Pinpoint the cell where the given text exists, returning its (x, y) midpoint coordinate. 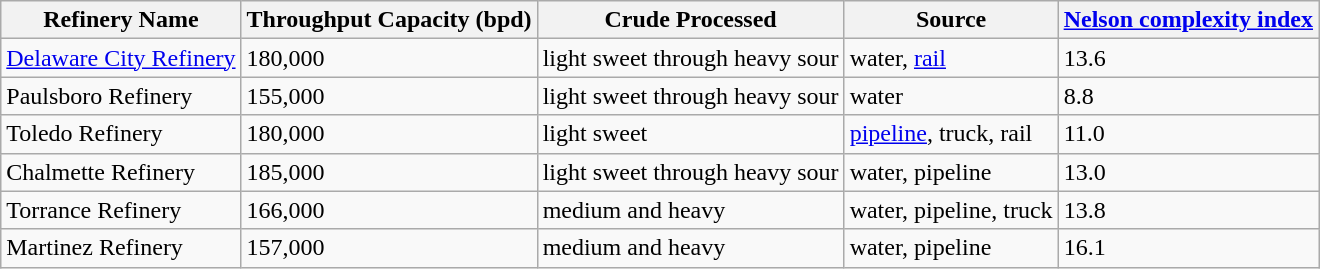
Delaware City Refinery (121, 58)
13.8 (1188, 210)
8.8 (1188, 96)
Throughput Capacity (bpd) (389, 20)
11.0 (1188, 134)
155,000 (389, 96)
16.1 (1188, 248)
166,000 (389, 210)
Chalmette Refinery (121, 172)
13.6 (1188, 58)
Nelson complexity index (1188, 20)
Crude Processed (690, 20)
water, pipeline, truck (951, 210)
Paulsboro Refinery (121, 96)
water, rail (951, 58)
185,000 (389, 172)
Source (951, 20)
Martinez Refinery (121, 248)
water (951, 96)
Refinery Name (121, 20)
light sweet (690, 134)
13.0 (1188, 172)
pipeline, truck, rail (951, 134)
Toledo Refinery (121, 134)
Torrance Refinery (121, 210)
157,000 (389, 248)
